Identify which cell holds the provided text, then report its [x, y] central coordinate. 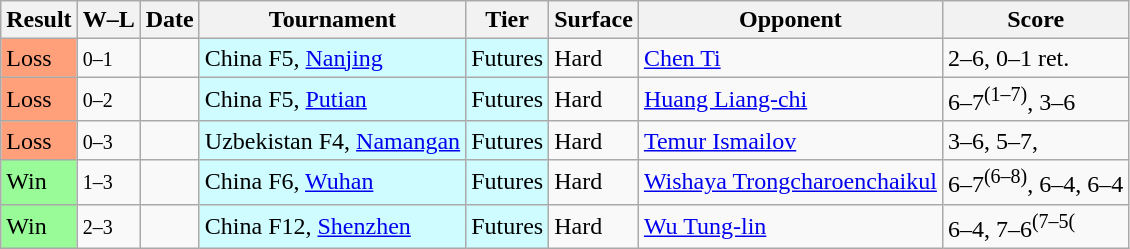
Tier [508, 20]
W–L [108, 20]
0–1 [108, 58]
Wishaya Trongcharoenchaikul [790, 182]
6–4, 7–6(7–5( [1035, 226]
6–7(6–8), 6–4, 6–4 [1035, 182]
China F5, Putian [332, 100]
6–7(1–7), 3–6 [1035, 100]
Wu Tung-lin [790, 226]
Score [1035, 20]
Huang Liang-chi [790, 100]
2–6, 0–1 ret. [1035, 58]
2–3 [108, 226]
3–6, 5–7, [1035, 140]
Date [170, 20]
Chen Ti [790, 58]
0–2 [108, 100]
Result [39, 20]
China F12, Shenzhen [332, 226]
China F6, Wuhan [332, 182]
Tournament [332, 20]
Temur Ismailov [790, 140]
China F5, Nanjing [332, 58]
Surface [594, 20]
1–3 [108, 182]
Opponent [790, 20]
0–3 [108, 140]
Uzbekistan F4, Namangan [332, 140]
